Detect which cell encompasses the target text, then output its (X, Y) center coordinate. 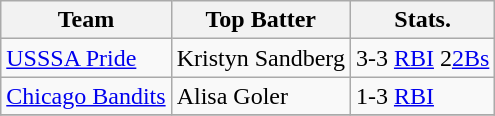
Stats. (422, 20)
Top Batter (260, 20)
Team (86, 20)
USSSA Pride (86, 58)
Chicago Bandits (86, 96)
1-3 RBI (422, 96)
Kristyn Sandberg (260, 58)
3-3 RBI 22Bs (422, 58)
Alisa Goler (260, 96)
